Return the (X, Y) coordinate for the center point of the cell that contains the specified text.  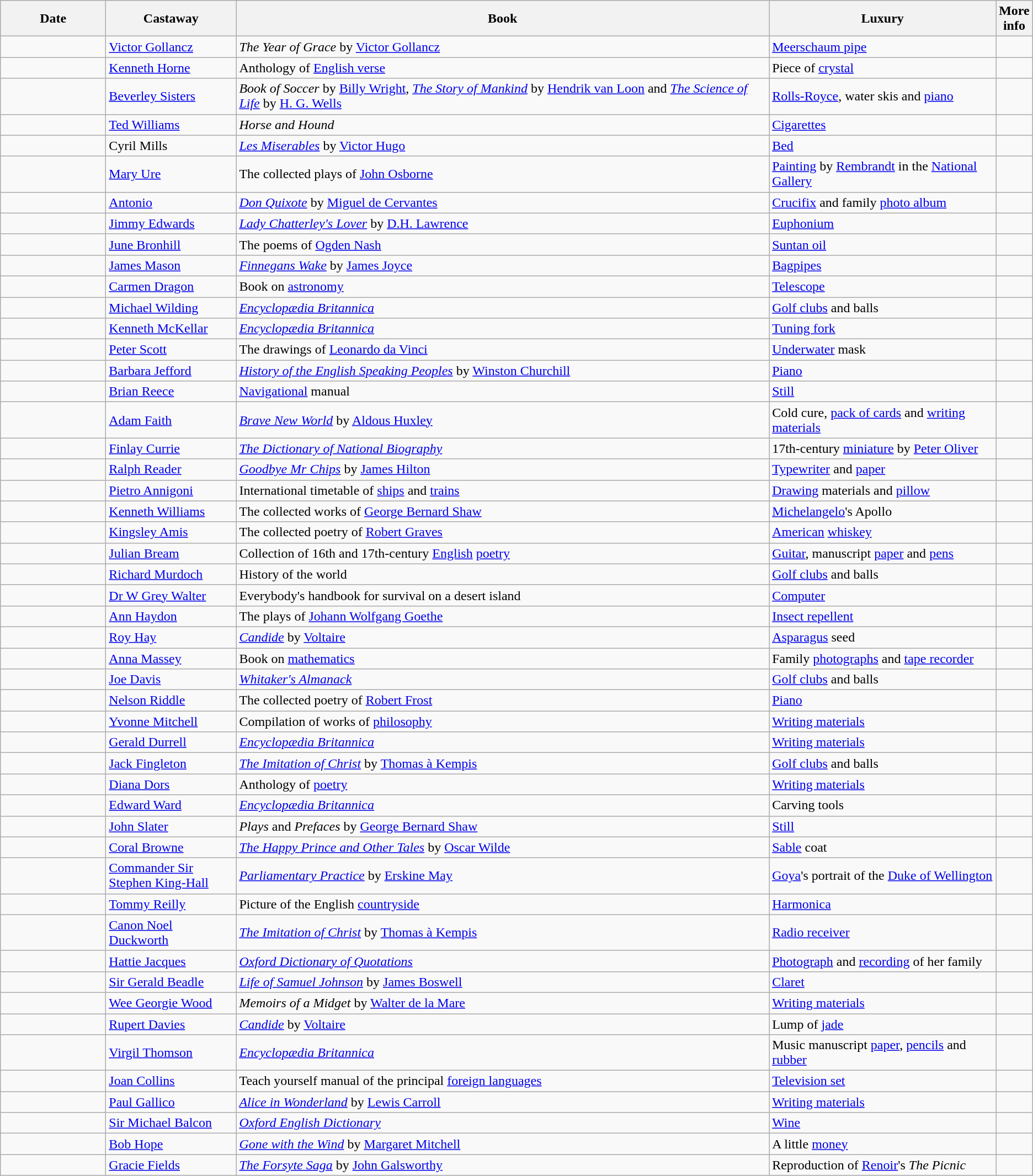
The collected poetry of Robert Graves (503, 532)
Harmonica (883, 904)
Lump of jade (883, 1024)
Meerschaum pipe (883, 47)
Adam Faith (171, 420)
Compilation of works of philosophy (503, 721)
John Slater (171, 826)
Bob Hope (171, 1144)
Kenneth Williams (171, 511)
The poems of Ogden Nash (503, 244)
Anna Massey (171, 658)
The Forsyte Saga by John Galsworthy (503, 1165)
Joe Davis (171, 680)
Cold cure, pack of cards and writing materials (883, 420)
Finlay Currie (171, 448)
Kenneth Horne (171, 68)
Crucifix and family photo album (883, 202)
Antonio (171, 202)
Tuning fork (883, 329)
The Year of Grace by Victor Gollancz (503, 47)
Yvonne Mitchell (171, 721)
Teach yourself manual of the principal foreign languages (503, 1081)
Sir Michael Balcon (171, 1123)
Family photographs and tape recorder (883, 658)
Julian Bream (171, 553)
Kingsley Amis (171, 532)
Richard Murdoch (171, 574)
Roy Hay (171, 637)
Asparagus seed (883, 637)
Painting by Rembrandt in the National Gallery (883, 174)
Book on astronomy (503, 286)
History of the world (503, 574)
The collected poetry of Robert Frost (503, 701)
Drawing materials and pillow (883, 490)
Picture of the English countryside (503, 904)
Jimmy Edwards (171, 223)
Don Quixote by Miguel de Cervantes (503, 202)
Photograph and recording of her family (883, 961)
Michael Wilding (171, 307)
American whiskey (883, 532)
Goodbye Mr Chips by James Hilton (503, 469)
Collection of 16th and 17th-century English poetry (503, 553)
Rupert Davies (171, 1024)
Dr W Grey Walter (171, 595)
Anthology of English verse (503, 68)
Sir Gerald Beadle (171, 982)
Canon Noel Duckworth (171, 932)
Gerald Durrell (171, 742)
Parliamentary Practice by Erskine May (503, 876)
Jack Fingleton (171, 763)
Finnegans Wake by James Joyce (503, 265)
Carving tools (883, 805)
Commander Sir Stephen King-Hall (171, 876)
Alice in Wonderland by Lewis Carroll (503, 1102)
Ralph Reader (171, 469)
Guitar, manuscript paper and pens (883, 553)
The plays of Johann Wolfgang Goethe (503, 616)
A little money (883, 1144)
James Mason (171, 265)
The drawings of Leonardo da Vinci (503, 350)
Pietro Annigoni (171, 490)
International timetable of ships and trains (503, 490)
Victor Gollancz (171, 47)
Paul Gallico (171, 1102)
Mary Ure (171, 174)
Rolls-Royce, water skis and piano (883, 96)
Cyril Mills (171, 146)
Horse and Hound (503, 125)
Book (503, 19)
Cigarettes (883, 125)
Goya's portrait of the Duke of Wellington (883, 876)
Claret (883, 982)
Euphonium (883, 223)
Underwater mask (883, 350)
The Happy Prince and Other Tales by Oscar Wilde (503, 847)
The collected plays of John Osborne (503, 174)
Wine (883, 1123)
Barbara Jefford (171, 371)
Carmen Dragon (171, 286)
Book of Soccer by Billy Wright, The Story of Mankind by Hendrik van Loon and The Science of Life by H. G. Wells (503, 96)
Tommy Reilly (171, 904)
The Dictionary of National Biography (503, 448)
Date (53, 19)
Oxford English Dictionary (503, 1123)
History of the English Speaking Peoples by Winston Churchill (503, 371)
Memoirs of a Midget by Walter de la Mare (503, 1003)
Lady Chatterley's Lover by D.H. Lawrence (503, 223)
Gone with the Wind by Margaret Mitchell (503, 1144)
Brave New World by Aldous Huxley (503, 420)
Sable coat (883, 847)
Nelson Riddle (171, 701)
Ann Haydon (171, 616)
Peter Scott (171, 350)
Edward Ward (171, 805)
Michelangelo's Apollo (883, 511)
Bed (883, 146)
Typewriter and paper (883, 469)
Joan Collins (171, 1081)
The collected works of George Bernard Shaw (503, 511)
Anthology of poetry (503, 784)
Ted Williams (171, 125)
Piece of crystal (883, 68)
Whitaker's Almanack (503, 680)
Diana Dors (171, 784)
Beverley Sisters (171, 96)
Television set (883, 1081)
Music manuscript paper, pencils and rubber (883, 1052)
Plays and Prefaces by George Bernard Shaw (503, 826)
Virgil Thomson (171, 1052)
Les Miserables by Victor Hugo (503, 146)
Brian Reece (171, 392)
Suntan oil (883, 244)
June Bronhill (171, 244)
Oxford Dictionary of Quotations (503, 961)
Telescope (883, 286)
17th-century miniature by Peter Oliver (883, 448)
Insect repellent (883, 616)
Computer (883, 595)
Book on mathematics (503, 658)
Reproduction of Renoir's The Picnic (883, 1165)
Gracie Fields (171, 1165)
Castaway (171, 19)
Bagpipes (883, 265)
Life of Samuel Johnson by James Boswell (503, 982)
Coral Browne (171, 847)
Everybody's handbook for survival on a desert island (503, 595)
Hattie Jacques (171, 961)
Radio receiver (883, 932)
Luxury (883, 19)
Navigational manual (503, 392)
Wee Georgie Wood (171, 1003)
Kenneth McKellar (171, 329)
Moreinfo (1014, 19)
